Pinpoint the cell where the given text exists, returning its (x, y) midpoint coordinate. 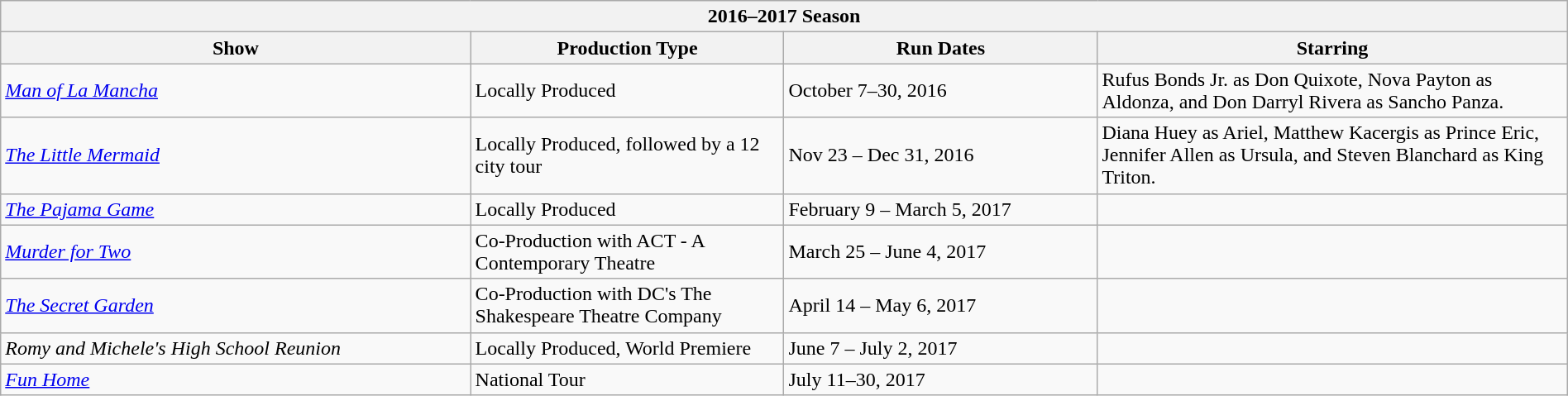
2016–2017 Season (784, 17)
The Secret Garden (236, 306)
March 25 – June 4, 2017 (941, 251)
February 9 – March 5, 2017 (941, 209)
Show (236, 48)
National Tour (627, 379)
Production Type (627, 48)
Locally Produced, World Premiere (627, 348)
The Little Mermaid (236, 155)
Locally Produced, followed by a 12 city tour (627, 155)
Nov 23 – Dec 31, 2016 (941, 155)
The Pajama Game (236, 209)
Diana Huey as Ariel, Matthew Kacergis as Prince Eric, Jennifer Allen as Ursula, and Steven Blanchard as King Triton. (1332, 155)
Co-Production with ACT - A Contemporary Theatre (627, 251)
October 7–30, 2016 (941, 91)
Rufus Bonds Jr. as Don Quixote, Nova Payton as Aldonza, and Don Darryl Rivera as Sancho Panza. (1332, 91)
Co-Production with DC's The Shakespeare Theatre Company (627, 306)
July 11–30, 2017 (941, 379)
Murder for Two (236, 251)
Fun Home (236, 379)
April 14 – May 6, 2017 (941, 306)
Man of La Mancha (236, 91)
Romy and Michele's High School Reunion (236, 348)
Starring (1332, 48)
June 7 – July 2, 2017 (941, 348)
Run Dates (941, 48)
